Find where the given text appears and provide that cell's center as [X, Y] coordinate. 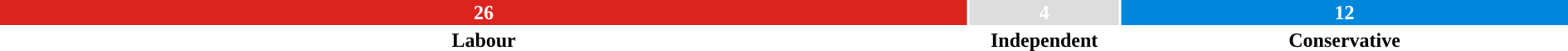
12 [1344, 13]
26 [484, 13]
4 [1044, 13]
